Return the [x, y] coordinate for the center point of the cell that contains the specified text.  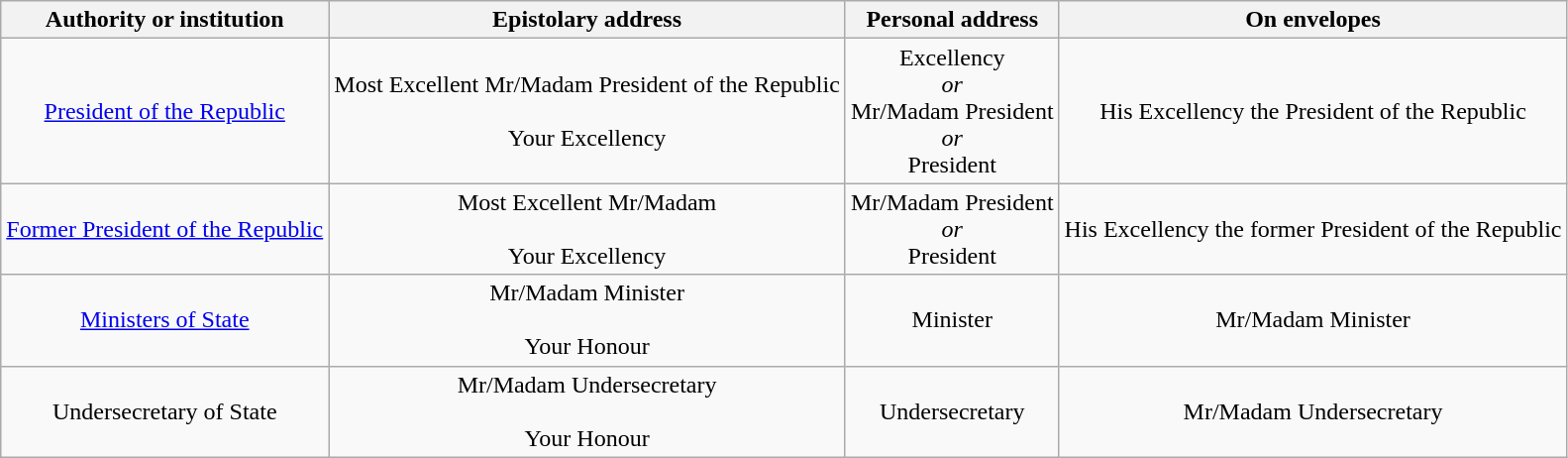
Mr/Madam Undersecretary [1313, 411]
Undersecretary of State [164, 411]
Personal address [952, 20]
Most Excellent Mr/Madam President of the RepublicYour Excellency [587, 111]
His Excellency the President of the Republic [1313, 111]
Former President of the Republic [164, 229]
ExcellencyorMr/Madam PresidentorPresident [952, 111]
Undersecretary [952, 411]
Most Excellent Mr/MadamYour Excellency [587, 229]
Minister [952, 320]
Mr/Madam UndersecretaryYour Honour [587, 411]
Epistolary address [587, 20]
Ministers of State [164, 320]
Authority or institution [164, 20]
His Excellency the former President of the Republic [1313, 229]
President of the Republic [164, 111]
Mr/Madam MinisterYour Honour [587, 320]
Mr/Madam PresidentorPresident [952, 229]
On envelopes [1313, 20]
Mr/Madam Minister [1313, 320]
